Pinpoint the cell where the given text exists, returning its [x, y] midpoint coordinate. 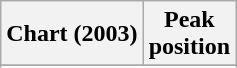
Peakposition [189, 34]
Chart (2003) [72, 34]
